Detect which cell encompasses the target text, then output its [x, y] center coordinate. 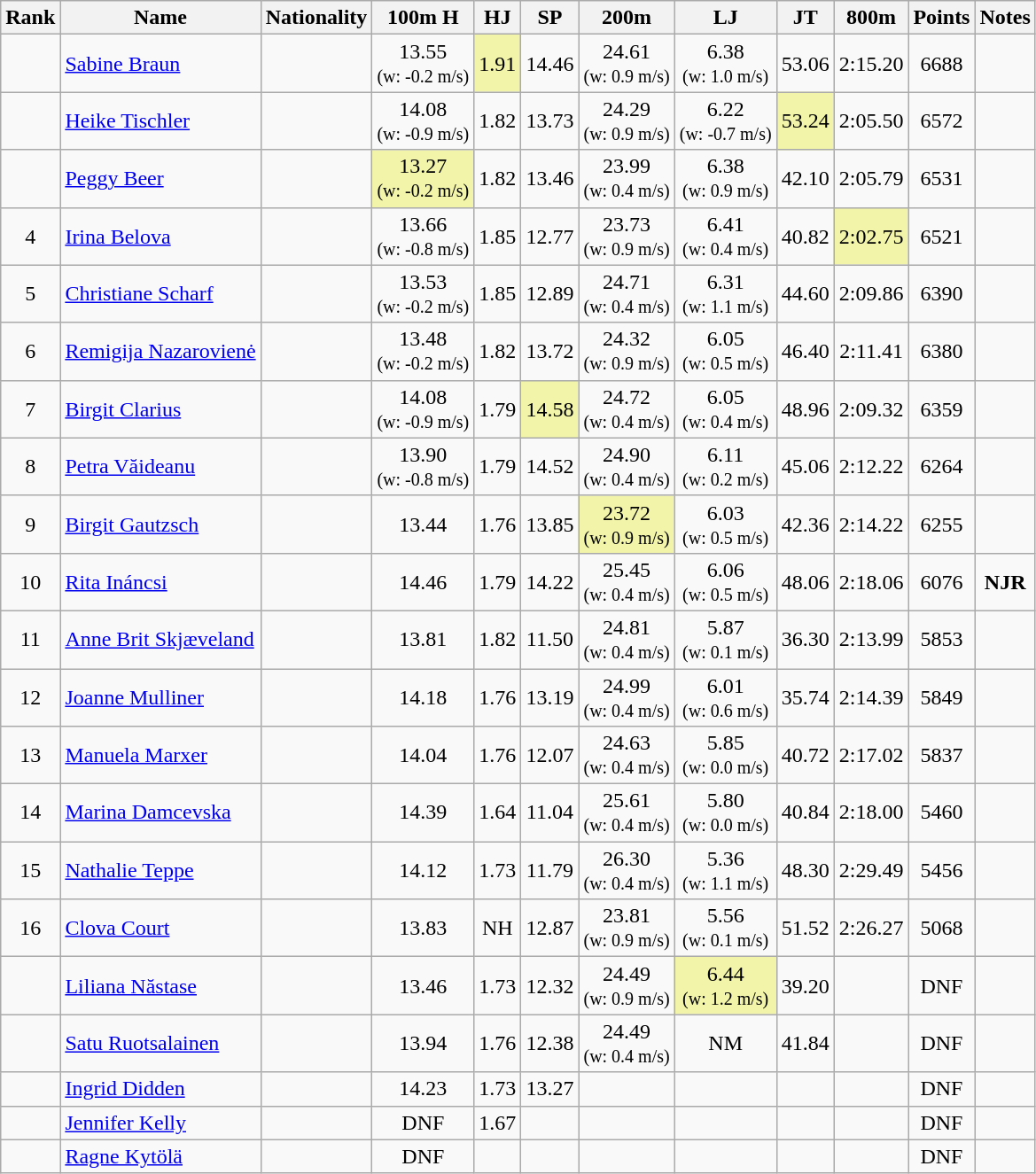
6359 [941, 409]
800m [871, 18]
23.99(w: 0.4 m/s) [627, 179]
2:15.20 [871, 64]
2:29.49 [871, 870]
14 [30, 813]
46.40 [805, 351]
44.60 [805, 294]
Rank [30, 18]
2:14.39 [871, 696]
2:09.32 [871, 409]
13.48(w: -0.2 m/s) [424, 351]
6264 [941, 466]
12.87 [549, 929]
6.41(w: 0.4 m/s) [725, 236]
5.36(w: 1.1 m/s) [725, 870]
13.73 [549, 121]
Satu Ruotsalainen [160, 1044]
LJ [725, 18]
6.05(w: 0.4 m/s) [725, 409]
2:17.02 [871, 755]
12.32 [549, 985]
15 [30, 870]
2:26.27 [871, 929]
JT [805, 18]
8 [30, 466]
Manuela Marxer [160, 755]
13.81 [424, 640]
48.06 [805, 581]
14.58 [549, 409]
40.72 [805, 755]
13.83 [424, 929]
Points [941, 18]
5849 [941, 696]
6.03(w: 0.5 m/s) [725, 525]
Ragne Kytölä [160, 1156]
25.61(w: 0.4 m/s) [627, 813]
Heike Tischler [160, 121]
6390 [941, 294]
24.32(w: 0.9 m/s) [627, 351]
14.23 [424, 1089]
SP [549, 18]
39.20 [805, 985]
Name [160, 18]
6255 [941, 525]
6.31(w: 1.1 m/s) [725, 294]
2:05.50 [871, 121]
11.04 [549, 813]
13.27 [549, 1089]
Petra Văideanu [160, 466]
Birgit Clarius [160, 409]
6572 [941, 121]
Clova Court [160, 929]
HJ [498, 18]
25.45(w: 0.4 m/s) [627, 581]
24.90(w: 0.4 m/s) [627, 466]
5 [30, 294]
24.49(w: 0.9 m/s) [627, 985]
13.55(w: -0.2 m/s) [424, 64]
11.50 [549, 640]
6 [30, 351]
24.29(w: 0.9 m/s) [627, 121]
6076 [941, 581]
53.06 [805, 64]
Irina Belova [160, 236]
Remigija Nazarovienė [160, 351]
100m H [424, 18]
6.38(w: 1.0 m/s) [725, 64]
24.61(w: 0.9 m/s) [627, 64]
13.44 [424, 525]
40.82 [805, 236]
2:12.22 [871, 466]
13.66(w: -0.8 m/s) [424, 236]
13 [30, 755]
6521 [941, 236]
5456 [941, 870]
23.81(w: 0.9 m/s) [627, 929]
40.84 [805, 813]
41.84 [805, 1044]
5853 [941, 640]
5837 [941, 755]
5.56(w: 0.1 m/s) [725, 929]
7 [30, 409]
12 [30, 696]
2:13.99 [871, 640]
14.39 [424, 813]
6.06(w: 0.5 m/s) [725, 581]
6688 [941, 64]
14.22 [549, 581]
53.24 [805, 121]
Liliana Năstase [160, 985]
Peggy Beer [160, 179]
11.79 [549, 870]
6.22(w: -0.7 m/s) [725, 121]
Sabine Braun [160, 64]
12.38 [549, 1044]
24.72(w: 0.4 m/s) [627, 409]
Anne Brit Skjæveland [160, 640]
2:02.75 [871, 236]
48.96 [805, 409]
Christiane Scharf [160, 294]
Birgit Gautzsch [160, 525]
26.30(w: 0.4 m/s) [627, 870]
5.87(w: 0.1 m/s) [725, 640]
6.11(w: 0.2 m/s) [725, 466]
13.53(w: -0.2 m/s) [424, 294]
6.05(w: 0.5 m/s) [725, 351]
NH [498, 929]
Rita Ináncsi [160, 581]
12.07 [549, 755]
2:09.86 [871, 294]
2:14.22 [871, 525]
Notes [1005, 18]
9 [30, 525]
24.99(w: 0.4 m/s) [627, 696]
1.67 [498, 1123]
2:18.06 [871, 581]
1.64 [498, 813]
5068 [941, 929]
23.72(w: 0.9 m/s) [627, 525]
36.30 [805, 640]
13.27(w: -0.2 m/s) [424, 179]
14.18 [424, 696]
5.85(w: 0.0 m/s) [725, 755]
Ingrid Didden [160, 1089]
200m [627, 18]
4 [30, 236]
6380 [941, 351]
35.74 [805, 696]
42.36 [805, 525]
24.49(w: 0.4 m/s) [627, 1044]
45.06 [805, 466]
24.81(w: 0.4 m/s) [627, 640]
14.52 [549, 466]
6.01(w: 0.6 m/s) [725, 696]
13.90(w: -0.8 m/s) [424, 466]
2:18.00 [871, 813]
Nationality [316, 18]
NM [725, 1044]
14.04 [424, 755]
Nathalie Teppe [160, 870]
Marina Damcevska [160, 813]
48.30 [805, 870]
11 [30, 640]
13.85 [549, 525]
16 [30, 929]
12.77 [549, 236]
42.10 [805, 179]
6.38(w: 0.9 m/s) [725, 179]
2:11.41 [871, 351]
2:05.79 [871, 179]
Joanne Mulliner [160, 696]
51.52 [805, 929]
6.44(w: 1.2 m/s) [725, 985]
10 [30, 581]
13.19 [549, 696]
24.71(w: 0.4 m/s) [627, 294]
13.94 [424, 1044]
5460 [941, 813]
13.72 [549, 351]
Jennifer Kelly [160, 1123]
23.73(w: 0.9 m/s) [627, 236]
5.80(w: 0.0 m/s) [725, 813]
12.89 [549, 294]
NJR [1005, 581]
6531 [941, 179]
24.63(w: 0.4 m/s) [627, 755]
1.91 [498, 64]
14.12 [424, 870]
